Extract the (x, y) coordinate from the center of the cell holding the provided text.  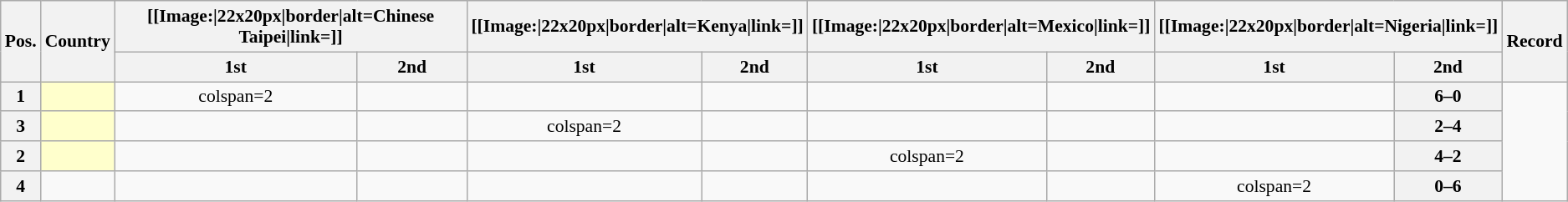
0–6 (1448, 186)
Record (1534, 42)
[[Image:|22x20px|border|alt=Kenya|link=]] (637, 27)
4–2 (1448, 156)
Country (78, 42)
6–0 (1448, 97)
3 (21, 127)
Pos. (21, 42)
[[Image:|22x20px|border|alt=Mexico|link=]] (982, 27)
2 (21, 156)
2–4 (1448, 127)
1 (21, 97)
[[Image:|22x20px|border|alt=Nigeria|link=]] (1328, 27)
[[Image:|22x20px|border|alt=Chinese Taipei|link=]] (291, 27)
4 (21, 186)
